From the cell containing the given text, extract its center point as (x, y) coordinate. 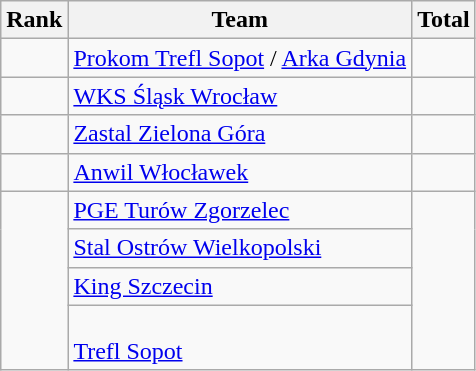
WKS Śląsk Wrocław (240, 96)
PGE Turów Zgorzelec (240, 210)
Zastal Zielona Góra (240, 134)
Rank (34, 20)
Prokom Trefl Sopot / Arka Gdynia (240, 58)
Stal Ostrów Wielkopolski (240, 248)
Trefl Sopot (240, 338)
Total (444, 20)
Anwil Włocławek (240, 172)
Team (240, 20)
King Szczecin (240, 286)
